Identify which cell holds the provided text, then report its [x, y] central coordinate. 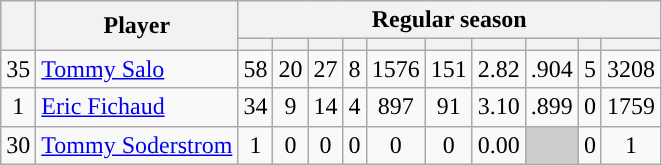
4 [354, 107]
0.00 [498, 145]
897 [396, 107]
35 [18, 69]
1759 [630, 107]
.899 [552, 107]
2.82 [498, 69]
30 [18, 145]
Regular season [450, 20]
58 [256, 69]
34 [256, 107]
14 [326, 107]
20 [290, 69]
Eric Fichaud [137, 107]
91 [448, 107]
151 [448, 69]
Player [137, 26]
3.10 [498, 107]
Tommy Salo [137, 69]
1576 [396, 69]
27 [326, 69]
5 [590, 69]
3208 [630, 69]
.904 [552, 69]
9 [290, 107]
8 [354, 69]
Tommy Soderstrom [137, 145]
